Search for the cell housing the specified text and yield its (X, Y) center coordinate. 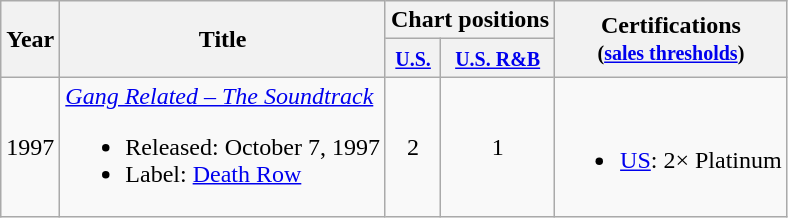
U.S. R&B (498, 58)
Chart positions (470, 20)
US: 2× Platinum (672, 147)
U.S. (412, 58)
Title (223, 39)
2 (412, 147)
1 (498, 147)
Certifications(sales thresholds) (672, 39)
1997 (30, 147)
Year (30, 39)
Gang Related – The SoundtrackReleased: October 7, 1997Label: Death Row (223, 147)
